Return the (x, y) coordinate for the center point of the cell that contains the specified text.  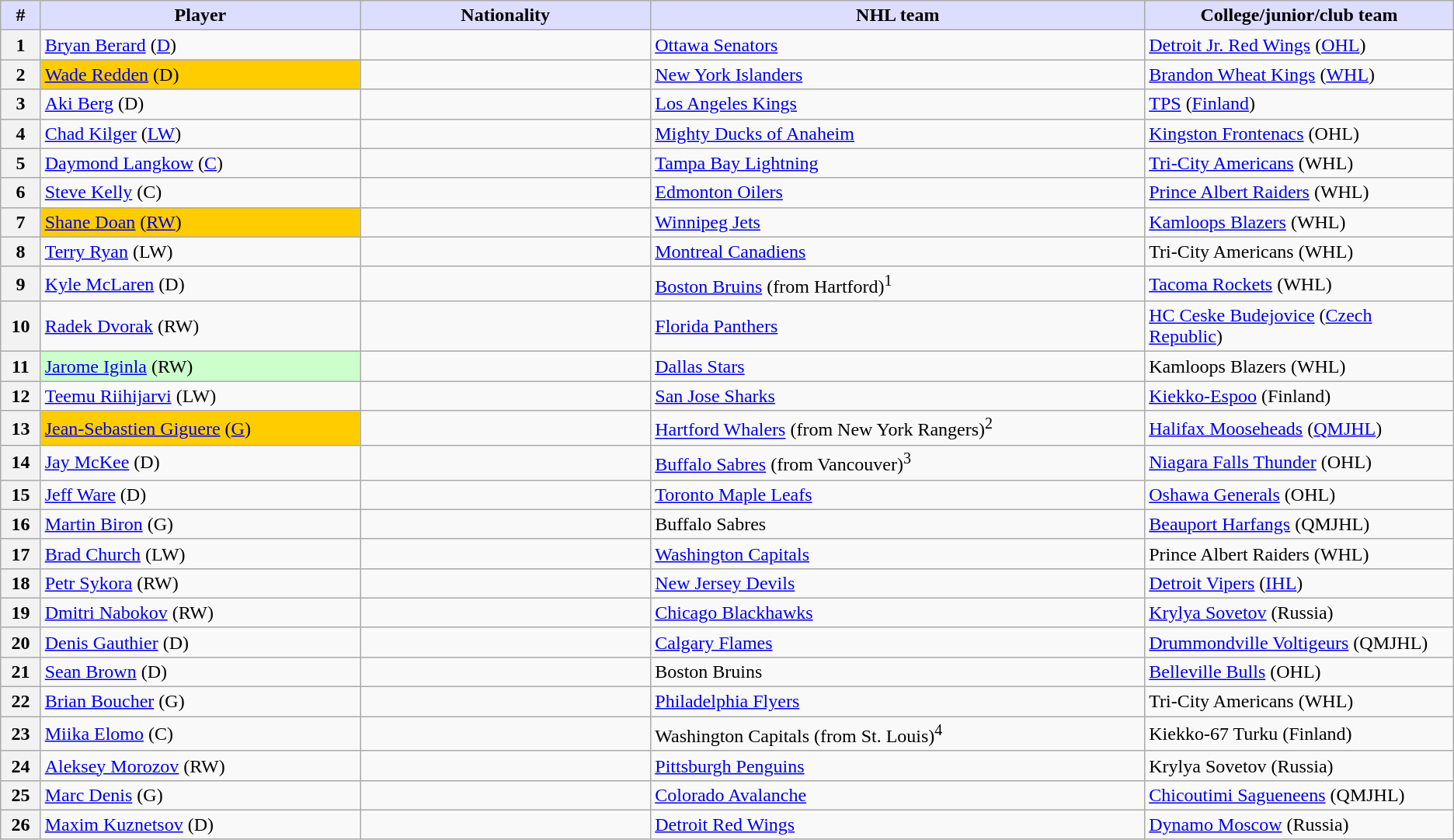
Detroit Jr. Red Wings (OHL) (1299, 45)
21 (20, 672)
Niagara Falls Thunder (OHL) (1299, 463)
Aki Berg (D) (200, 104)
Ottawa Senators (898, 45)
Tampa Bay Lightning (898, 163)
Steve Kelly (C) (200, 193)
Edmonton Oilers (898, 193)
Bryan Berard (D) (200, 45)
TPS (Finland) (1299, 104)
Buffalo Sabres (from Vancouver)3 (898, 463)
Marc Denis (G) (200, 795)
Boston Bruins (from Hartford)1 (898, 284)
Petr Sykora (RW) (200, 583)
Los Angeles Kings (898, 104)
13 (20, 429)
Jay McKee (D) (200, 463)
Sean Brown (D) (200, 672)
6 (20, 193)
Detroit Red Wings (898, 824)
Philadelphia Flyers (898, 702)
Washington Capitals (from St. Louis)4 (898, 734)
Hartford Whalers (from New York Rangers)2 (898, 429)
Kyle McLaren (D) (200, 284)
Player (200, 16)
Beauport Harfangs (QMJHL) (1299, 524)
Kiekko-67 Turku (Finland) (1299, 734)
Denis Gauthier (D) (200, 642)
Montreal Canadiens (898, 252)
Jarome Iginla (RW) (200, 366)
Brad Church (LW) (200, 554)
College/junior/club team (1299, 16)
Jeff Ware (D) (200, 495)
24 (20, 765)
Colorado Avalanche (898, 795)
Terry Ryan (LW) (200, 252)
19 (20, 613)
25 (20, 795)
Miika Elomo (C) (200, 734)
9 (20, 284)
Washington Capitals (898, 554)
Chicoutimi Sagueneens (QMJHL) (1299, 795)
Kingston Frontenacs (OHL) (1299, 134)
New Jersey Devils (898, 583)
3 (20, 104)
20 (20, 642)
# (20, 16)
New York Islanders (898, 75)
11 (20, 366)
Chicago Blackhawks (898, 613)
1 (20, 45)
San Jose Sharks (898, 396)
Pittsburgh Penguins (898, 765)
Nationality (506, 16)
Toronto Maple Leafs (898, 495)
10 (20, 326)
18 (20, 583)
Maxim Kuznetsov (D) (200, 824)
Radek Dvorak (RW) (200, 326)
Dmitri Nabokov (RW) (200, 613)
Brian Boucher (G) (200, 702)
Jean-Sebastien Giguere (G) (200, 429)
NHL team (898, 16)
26 (20, 824)
16 (20, 524)
12 (20, 396)
Detroit Vipers (IHL) (1299, 583)
Brandon Wheat Kings (WHL) (1299, 75)
Daymond Langkow (C) (200, 163)
Buffalo Sabres (898, 524)
2 (20, 75)
17 (20, 554)
Kiekko-Espoo (Finland) (1299, 396)
Aleksey Morozov (RW) (200, 765)
14 (20, 463)
Halifax Mooseheads (QMJHL) (1299, 429)
23 (20, 734)
Martin Biron (G) (200, 524)
Mighty Ducks of Anaheim (898, 134)
Boston Bruins (898, 672)
HC Ceske Budejovice (Czech Republic) (1299, 326)
15 (20, 495)
8 (20, 252)
Teemu Riihijarvi (LW) (200, 396)
7 (20, 222)
Florida Panthers (898, 326)
Oshawa Generals (OHL) (1299, 495)
Dynamo Moscow (Russia) (1299, 824)
Shane Doan (RW) (200, 222)
Wade Redden (D) (200, 75)
22 (20, 702)
Dallas Stars (898, 366)
5 (20, 163)
4 (20, 134)
Calgary Flames (898, 642)
Belleville Bulls (OHL) (1299, 672)
Chad Kilger (LW) (200, 134)
Drummondville Voltigeurs (QMJHL) (1299, 642)
Tacoma Rockets (WHL) (1299, 284)
Winnipeg Jets (898, 222)
